Pinpoint the cell where the given text exists, returning its [X, Y] midpoint coordinate. 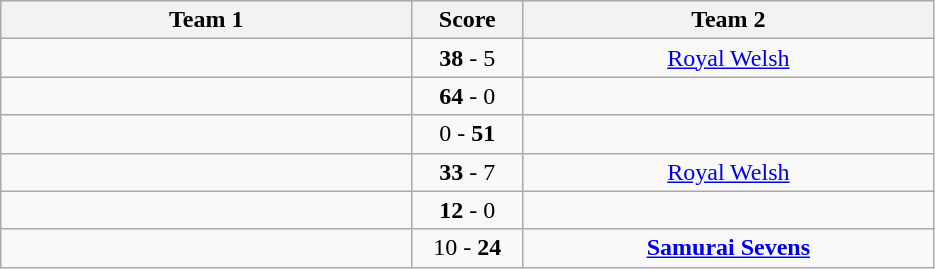
12 - 0 [468, 210]
10 - 24 [468, 248]
Team 1 [206, 20]
Team 2 [728, 20]
0 - 51 [468, 134]
Score [468, 20]
38 - 5 [468, 58]
Samurai Sevens [728, 248]
64 - 0 [468, 96]
33 - 7 [468, 172]
